Detect which cell encompasses the target text, then output its [x, y] center coordinate. 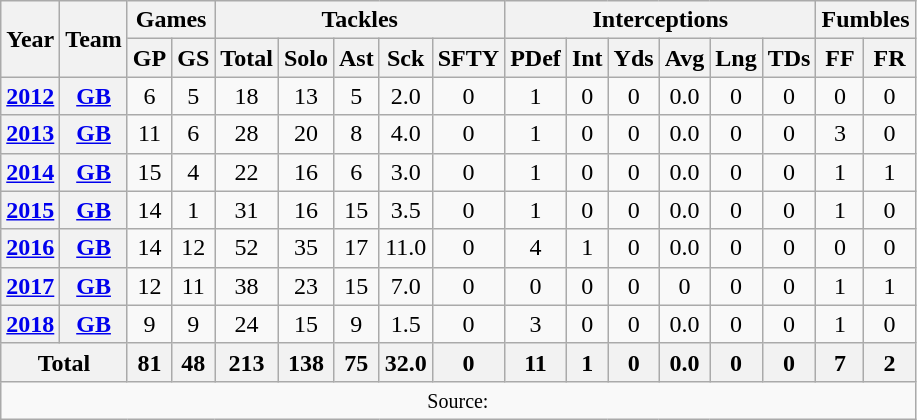
TDs [789, 58]
2015 [30, 210]
2018 [30, 324]
2 [890, 362]
Avg [684, 58]
13 [306, 96]
2012 [30, 96]
24 [247, 324]
3.0 [406, 172]
35 [306, 248]
Fumbles [866, 20]
2014 [30, 172]
4.0 [406, 134]
2016 [30, 248]
SFTY [468, 58]
22 [247, 172]
2017 [30, 286]
FF [840, 58]
11.0 [406, 248]
23 [306, 286]
PDef [536, 58]
8 [356, 134]
Year [30, 39]
3.5 [406, 210]
Source: [458, 400]
7.0 [406, 286]
28 [247, 134]
Lng [736, 58]
31 [247, 210]
138 [306, 362]
Solo [306, 58]
213 [247, 362]
1.5 [406, 324]
Ast [356, 58]
FR [890, 58]
81 [149, 362]
2013 [30, 134]
7 [840, 362]
Yds [634, 58]
Games [170, 20]
Sck [406, 58]
Tackles [360, 20]
Interceptions [660, 20]
18 [247, 96]
2.0 [406, 96]
GP [149, 58]
GS [194, 58]
75 [356, 362]
32.0 [406, 362]
48 [194, 362]
Team [94, 39]
Int [587, 58]
20 [306, 134]
17 [356, 248]
52 [247, 248]
38 [247, 286]
